Return the [X, Y] coordinate for the center point of the cell that contains the specified text.  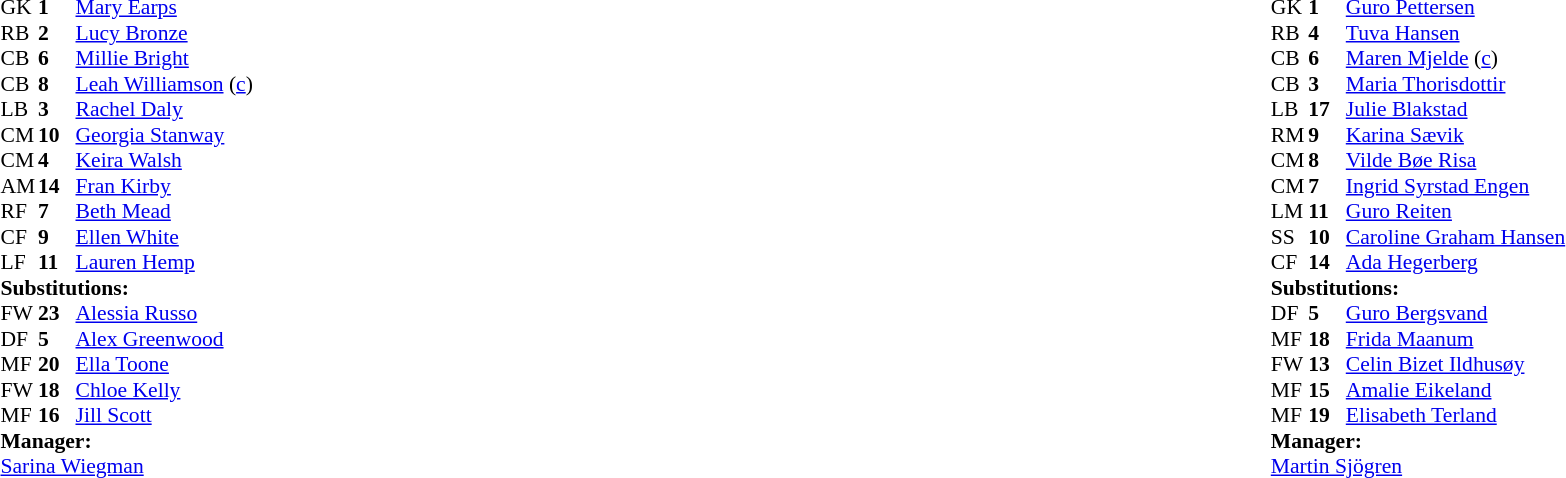
Frida Maanum [1456, 339]
Keira Walsh [164, 161]
Elisabeth Terland [1456, 415]
Ellen White [164, 237]
Caroline Graham Hansen [1456, 237]
Ella Toone [164, 365]
LF [19, 263]
13 [1327, 365]
Rachel Daly [164, 109]
Guro Bergsvand [1456, 313]
Julie Blakstad [1456, 109]
SS [1290, 237]
16 [57, 415]
17 [1327, 109]
Fran Kirby [164, 186]
Chloe Kelly [164, 390]
15 [1327, 390]
Ada Hegerberg [1456, 263]
AM [19, 186]
Leah Williamson (c) [164, 84]
Lauren Hemp [164, 263]
RM [1290, 135]
Georgia Stanway [164, 135]
Jill Scott [164, 415]
Lucy Bronze [164, 33]
Alex Greenwood [164, 339]
19 [1327, 415]
2 [57, 33]
Celin Bizet Ildhusøy [1456, 365]
Karina Sævik [1456, 135]
Maria Thorisdottir [1456, 84]
Millie Bright [164, 59]
Beth Mead [164, 211]
20 [57, 365]
Amalie Eikeland [1456, 390]
RF [19, 211]
23 [57, 313]
Guro Reiten [1456, 211]
Vilde Bøe Risa [1456, 161]
LM [1290, 211]
Ingrid Syrstad Engen [1456, 186]
Maren Mjelde (c) [1456, 59]
Alessia Russo [164, 313]
Tuva Hansen [1456, 33]
